Search for the cell housing the specified text and yield its (X, Y) center coordinate. 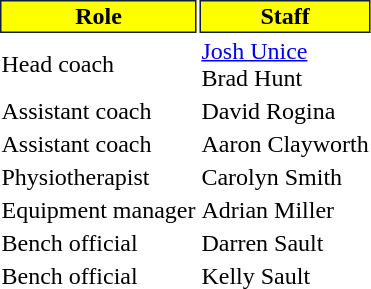
Role (98, 16)
Physiotherapist (98, 177)
Josh Unice Brad Hunt (285, 64)
Bench official (98, 243)
David Rogina (285, 111)
Equipment manager (98, 210)
Head coach (98, 64)
Adrian Miller (285, 210)
Staff (285, 16)
Carolyn Smith (285, 177)
Darren Sault (285, 243)
Aaron Clayworth (285, 144)
